Capture the cell that displays the provided text and extract its [X, Y] central coordinate. 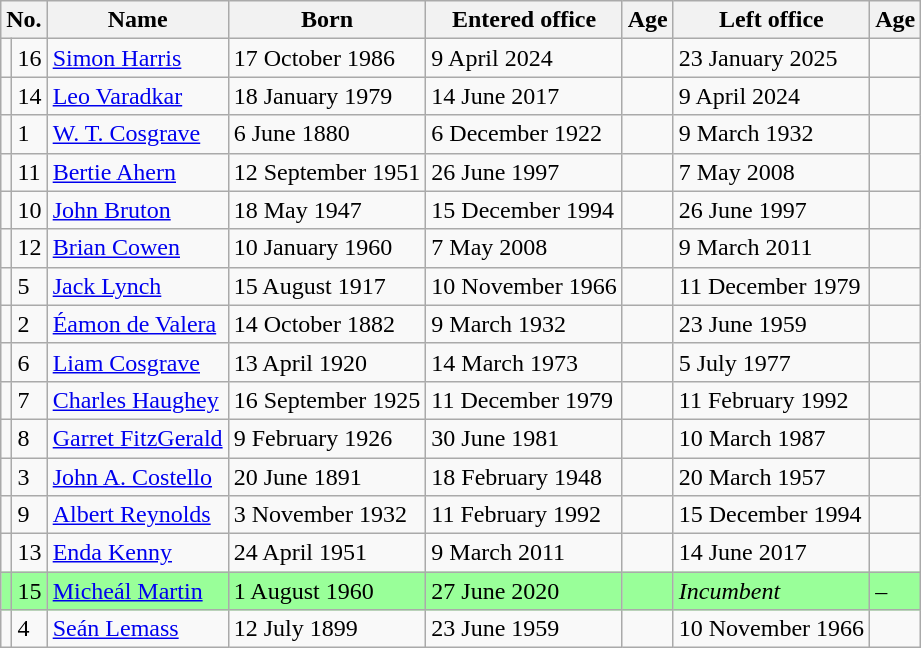
10 January 1960 [327, 248]
16 [30, 58]
5 July 1977 [771, 362]
11 [30, 172]
7 [30, 400]
6 December 1922 [524, 134]
Brian Cowen [138, 248]
6 [30, 362]
Simon Harris [138, 58]
Seán Lemass [138, 629]
17 October 1986 [327, 58]
16 September 1925 [327, 400]
14 October 1882 [327, 324]
9 February 1926 [327, 438]
5 [30, 286]
10 March 1987 [771, 438]
23 January 2025 [771, 58]
Éamon de Valera [138, 324]
Name [138, 20]
Garret FitzGerald [138, 438]
6 June 1880 [327, 134]
2 [30, 324]
Albert Reynolds [138, 515]
18 January 1979 [327, 96]
13 April 1920 [327, 362]
27 June 2020 [524, 591]
3 [30, 477]
12 July 1899 [327, 629]
24 April 1951 [327, 553]
Charles Haughey [138, 400]
14 March 1973 [524, 362]
18 February 1948 [524, 477]
10 [30, 210]
Leo Varadkar [138, 96]
20 March 1957 [771, 477]
9 [30, 515]
1 [30, 134]
18 May 1947 [327, 210]
15 [30, 591]
Left office [771, 20]
13 [30, 553]
Incumbent [771, 591]
3 November 1932 [327, 515]
No. [24, 20]
15 August 1917 [327, 286]
12 [30, 248]
Liam Cosgrave [138, 362]
Jack Lynch [138, 286]
Enda Kenny [138, 553]
20 June 1891 [327, 477]
4 [30, 629]
Entered office [524, 20]
Born [327, 20]
8 [30, 438]
12 September 1951 [327, 172]
– [896, 591]
14 [30, 96]
Micheál Martin [138, 591]
W. T. Cosgrave [138, 134]
John A. Costello [138, 477]
30 June 1981 [524, 438]
John Bruton [138, 210]
1 August 1960 [327, 591]
Bertie Ahern [138, 172]
